Provide the [X, Y] coordinate of the cell's center where the given text is located.  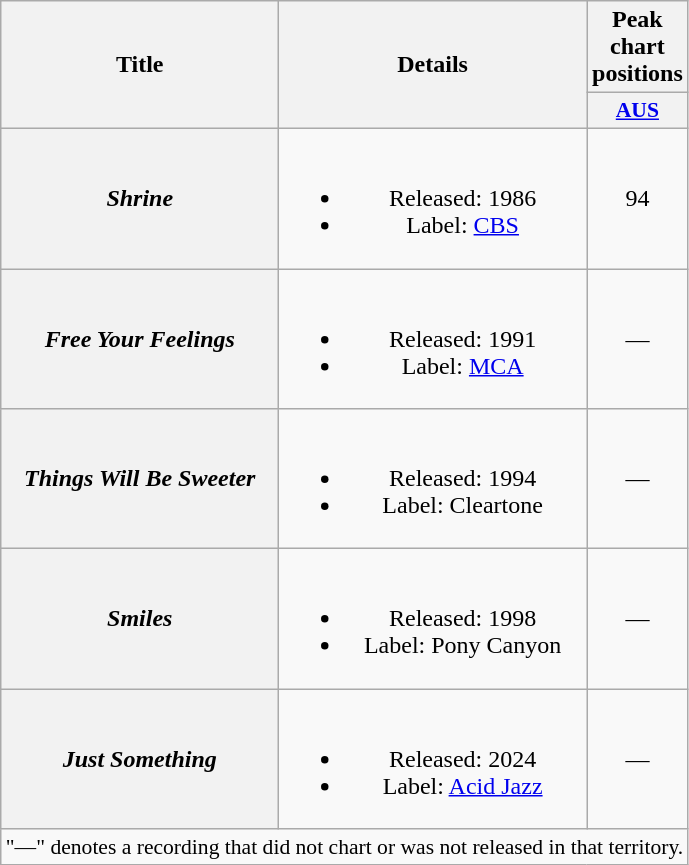
Things Will Be Sweeter [140, 479]
Released: 1994Label: Cleartone [433, 479]
Just Something [140, 759]
Released: 1986Label: CBS [433, 198]
Smiles [140, 619]
"—" denotes a recording that did not chart or was not released in that territory. [345, 847]
Details [433, 65]
Title [140, 65]
Peak chart positions [637, 47]
Released: 2024Label: Acid Jazz [433, 759]
Shrine [140, 198]
Free Your Feelings [140, 338]
AUS [637, 111]
94 [637, 198]
Released: 1998Label: Pony Canyon [433, 619]
Released: 1991Label: MCA [433, 338]
